Output the [x, y] coordinate of the center of the cell containing the given text.  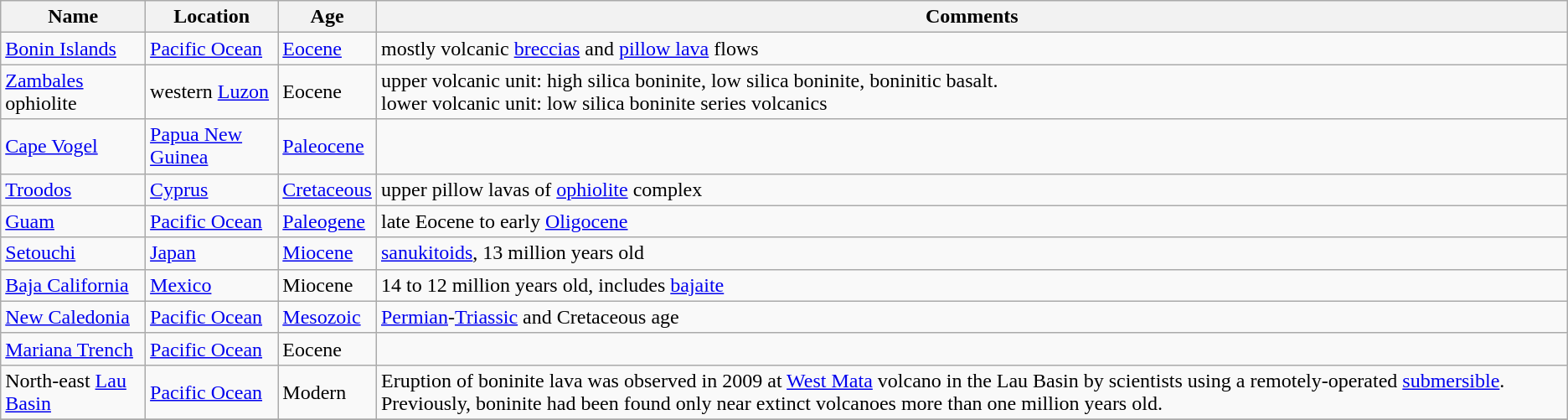
Age [328, 17]
Location [212, 17]
Baja California [74, 285]
Mesozoic [328, 317]
Paleogene [328, 221]
sanukitoids, 13 million years old [972, 253]
Modern [328, 392]
Cyprus [212, 189]
Troodos [74, 189]
Mexico [212, 285]
Bonin Islands [74, 49]
Guam [74, 221]
Name [74, 17]
Permian-Triassic and Cretaceous age [972, 317]
Japan [212, 253]
Cape Vogel [74, 146]
Paleocene [328, 146]
North-east Lau Basin [74, 392]
Mariana Trench [74, 349]
upper pillow lavas of ophiolite complex [972, 189]
Cretaceous [328, 189]
Zambales ophiolite [74, 92]
mostly volcanic breccias and pillow lava flows [972, 49]
Papua New Guinea [212, 146]
late Eocene to early Oligocene [972, 221]
western Luzon [212, 92]
New Caledonia [74, 317]
upper volcanic unit: high silica boninite, low silica boninite, boninitic basalt.lower volcanic unit: low silica boninite series volcanics [972, 92]
14 to 12 million years old, includes bajaite [972, 285]
Comments [972, 17]
Setouchi [74, 253]
